Provide the [x, y] coordinate of the cell's center where the given text is located.  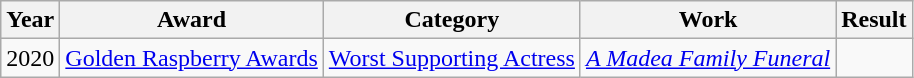
Year [30, 20]
Golden Raspberry Awards [192, 58]
Worst Supporting Actress [452, 58]
Result [874, 20]
Category [452, 20]
Work [708, 20]
A Madea Family Funeral [708, 58]
2020 [30, 58]
Award [192, 20]
